Find where the given text appears and provide that cell's center as [x, y] coordinate. 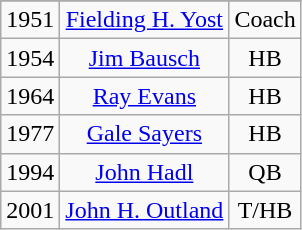
1964 [30, 96]
1951 [30, 20]
1994 [30, 172]
John H. Outland [144, 210]
Ray Evans [144, 96]
Fielding H. Yost [144, 20]
1954 [30, 58]
2001 [30, 210]
John Hadl [144, 172]
QB [265, 172]
Jim Bausch [144, 58]
T/HB [265, 210]
Gale Sayers [144, 134]
Coach [265, 20]
1977 [30, 134]
